Return the [X, Y] coordinate for the center point of the cell that contains the specified text.  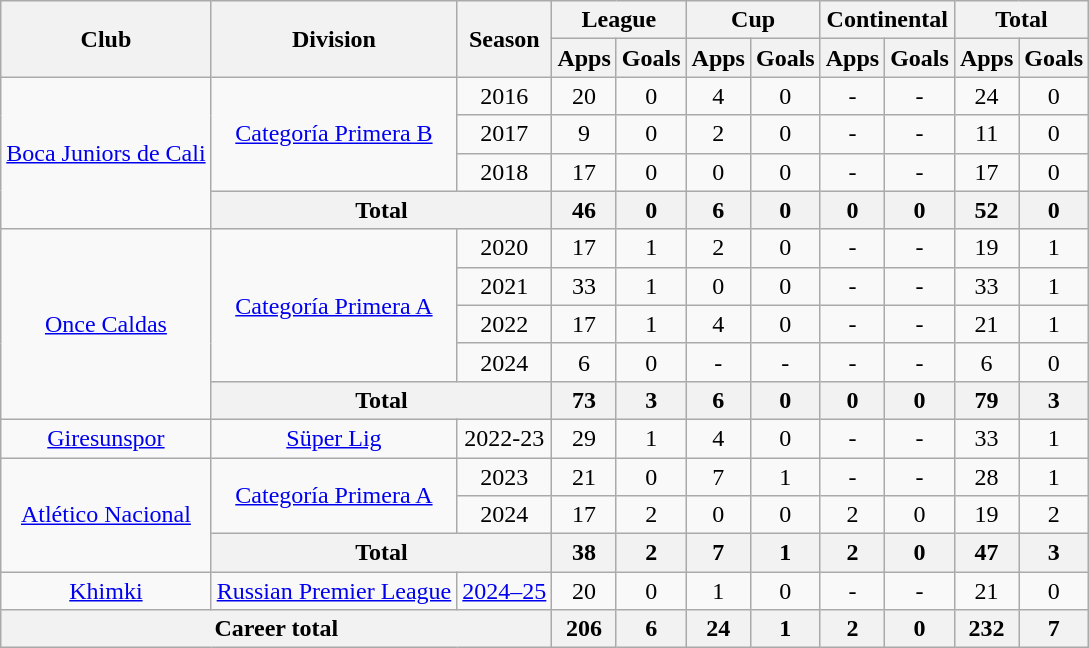
2021 [504, 286]
Division [334, 39]
2022-23 [504, 438]
Khimki [106, 591]
73 [584, 400]
79 [986, 400]
29 [584, 438]
206 [584, 629]
Once Caldas [106, 324]
Cup [753, 20]
28 [986, 477]
46 [584, 210]
232 [986, 629]
Boca Juniors de Cali [106, 153]
Categoría Primera B [334, 134]
2017 [504, 134]
Continental [887, 20]
Russian Premier League [334, 591]
2022 [504, 324]
9 [584, 134]
Atlético Nacional [106, 515]
47 [986, 553]
Giresunspor [106, 438]
Süper Lig [334, 438]
Club [106, 39]
League [619, 20]
Season [504, 39]
2020 [504, 248]
2016 [504, 96]
Career total [276, 629]
11 [986, 134]
2023 [504, 477]
38 [584, 553]
2024–25 [504, 591]
2018 [504, 172]
52 [986, 210]
